Provide the [x, y] coordinate of the cell's center where the given text is located.  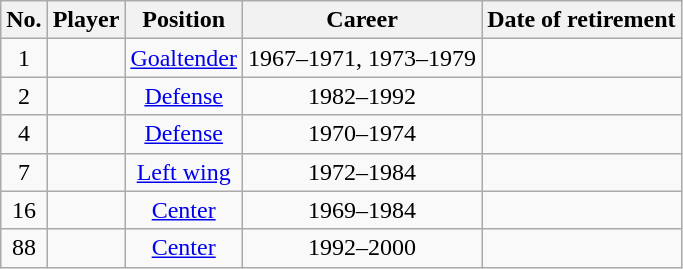
1992–2000 [362, 248]
1972–1984 [362, 172]
16 [24, 210]
1969–1984 [362, 210]
Position [184, 20]
Goaltender [184, 58]
No. [24, 20]
1970–1974 [362, 134]
4 [24, 134]
1967–1971, 1973–1979 [362, 58]
1982–1992 [362, 96]
7 [24, 172]
Date of retirement [582, 20]
Left wing [184, 172]
Player [86, 20]
Career [362, 20]
1 [24, 58]
88 [24, 248]
2 [24, 96]
